From the cell containing the given text, extract its center point as [X, Y] coordinate. 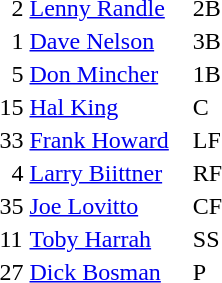
Joe Lovitto [108, 206]
Hal King [108, 107]
Frank Howard [108, 140]
Dave Nelson [108, 41]
Toby Harrah [108, 239]
Don Mincher [108, 74]
Larry Biittner [108, 173]
